Capture the cell that displays the provided text and extract its (x, y) central coordinate. 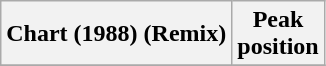
Peakposition (278, 34)
Chart (1988) (Remix) (116, 34)
